Find where the given text appears and provide that cell's center as [X, Y] coordinate. 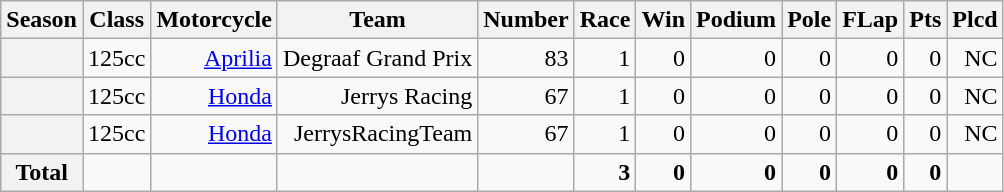
FLap [870, 20]
JerrysRacingTeam [377, 134]
Win [664, 20]
Number [526, 20]
Total [42, 172]
Pts [926, 20]
Motorcycle [214, 20]
Jerrys Racing [377, 96]
Degraaf Grand Prix [377, 58]
Plcd [975, 20]
3 [605, 172]
Class [116, 20]
83 [526, 58]
Race [605, 20]
Team [377, 20]
Pole [810, 20]
Aprilia [214, 58]
Podium [736, 20]
Season [42, 20]
